From the cell containing the given text, extract its center point as [X, Y] coordinate. 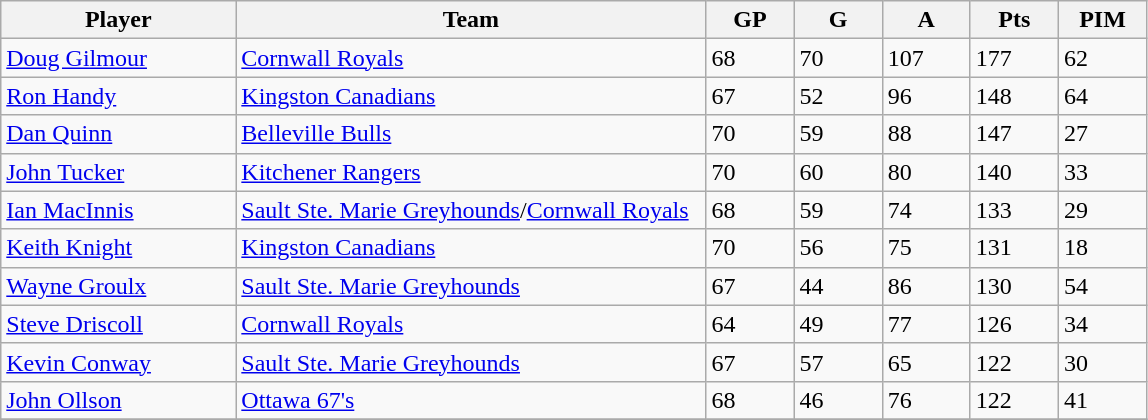
88 [926, 134]
148 [1014, 96]
GP [750, 20]
133 [1014, 210]
27 [1102, 134]
86 [926, 286]
Kevin Conway [118, 362]
131 [1014, 248]
Kitchener Rangers [471, 172]
18 [1102, 248]
74 [926, 210]
Team [471, 20]
76 [926, 400]
60 [838, 172]
Ron Handy [118, 96]
130 [1014, 286]
62 [1102, 58]
Pts [1014, 20]
Belleville Bulls [471, 134]
30 [1102, 362]
49 [838, 324]
G [838, 20]
57 [838, 362]
41 [1102, 400]
Dan Quinn [118, 134]
52 [838, 96]
PIM [1102, 20]
96 [926, 96]
Wayne Groulx [118, 286]
44 [838, 286]
126 [1014, 324]
Ottawa 67's [471, 400]
107 [926, 58]
John Ollson [118, 400]
Steve Driscoll [118, 324]
33 [1102, 172]
34 [1102, 324]
Doug Gilmour [118, 58]
54 [1102, 286]
46 [838, 400]
Ian MacInnis [118, 210]
77 [926, 324]
65 [926, 362]
56 [838, 248]
147 [1014, 134]
80 [926, 172]
29 [1102, 210]
140 [1014, 172]
John Tucker [118, 172]
Keith Knight [118, 248]
Sault Ste. Marie Greyhounds/Cornwall Royals [471, 210]
Player [118, 20]
A [926, 20]
177 [1014, 58]
75 [926, 248]
